Provide the (x, y) coordinate of the cell's center where the given text is located.  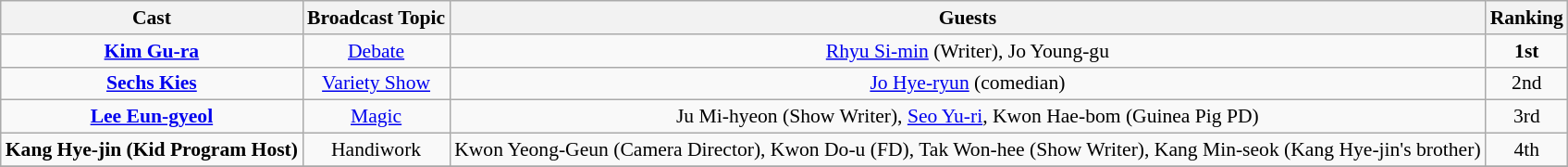
Jo Hye-ryun (comedian) (968, 83)
Guests (968, 18)
Debate (376, 51)
Broadcast Topic (376, 18)
Ranking (1526, 18)
1st (1526, 51)
Kim Gu-ra (152, 51)
Rhyu Si-min (Writer), Jo Young-gu (968, 51)
Kwon Yeong-Geun (Camera Director), Kwon Do-u (FD), Tak Won-hee (Show Writer), Kang Min-seok (Kang Hye-jin's brother) (968, 150)
Kang Hye-jin (Kid Program Host) (152, 150)
3rd (1526, 117)
Lee Eun-gyeol (152, 117)
Sechs Kies (152, 83)
Handiwork (376, 150)
Magic (376, 117)
4th (1526, 150)
Variety Show (376, 83)
Ju Mi-hyeon (Show Writer), Seo Yu-ri, Kwon Hae-bom (Guinea Pig PD) (968, 117)
2nd (1526, 83)
Cast (152, 18)
